Detect which cell encompasses the target text, then output its [x, y] center coordinate. 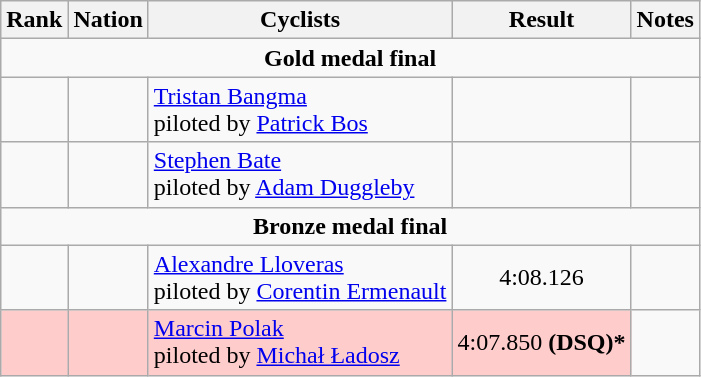
Cyclists [300, 20]
Stephen Batepiloted by Adam Duggleby [300, 174]
4:08.126 [542, 278]
Result [542, 20]
Rank [34, 20]
Nation [108, 20]
Marcin Polakpiloted by Michał Ładosz [300, 342]
Notes [665, 20]
Bronze medal final [350, 226]
Tristan Bangmapiloted by Patrick Bos [300, 110]
Alexandre Lloveraspiloted by Corentin Ermenault [300, 278]
Gold medal final [350, 58]
4:07.850 (DSQ)* [542, 342]
